From the cell containing the given text, extract its center point as [x, y] coordinate. 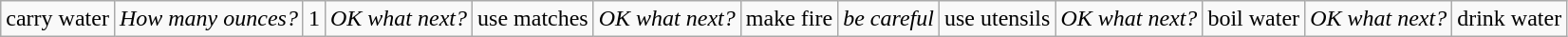
How many ounces? [209, 19]
carry water [58, 19]
be careful [888, 19]
make fire [789, 19]
use utensils [997, 19]
use matches [533, 19]
drink water [1509, 19]
boil water [1254, 19]
1 [313, 19]
